Pinpoint the cell where the given text exists, returning its [X, Y] midpoint coordinate. 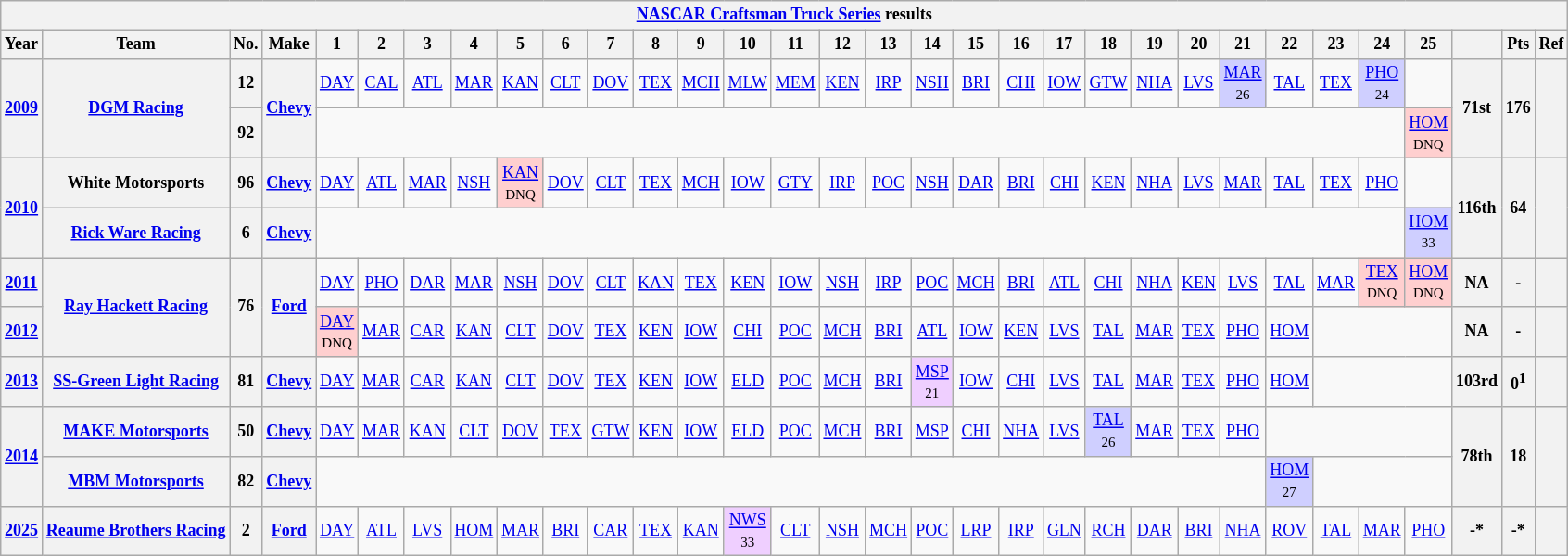
8 [656, 44]
11 [795, 44]
9 [701, 44]
24 [1382, 44]
MEM [795, 83]
No. [247, 44]
2025 [22, 531]
NASCAR Craftsman Truck Series results [784, 15]
HOM27 [1290, 481]
50 [247, 432]
MSP [932, 432]
LRP [976, 531]
TAL26 [1108, 432]
NWS33 [747, 531]
PHO24 [1382, 83]
DAYDNQ [337, 332]
RCH [1108, 531]
Ray Hackett Racing [135, 308]
22 [1290, 44]
CAL [382, 83]
MLW [747, 83]
MSP21 [932, 382]
Make [289, 44]
10 [747, 44]
71st [1477, 107]
21 [1243, 44]
16 [1021, 44]
7 [611, 44]
25 [1429, 44]
MBM Motorsports [135, 481]
HOM33 [1429, 233]
4 [474, 44]
GTY [795, 183]
15 [976, 44]
DGM Racing [135, 107]
96 [247, 183]
19 [1155, 44]
64 [1518, 208]
82 [247, 481]
White Motorsports [135, 183]
Ref [1551, 44]
MAR26 [1243, 83]
2014 [22, 456]
Rick Ware Racing [135, 233]
Year [22, 44]
2012 [22, 332]
13 [889, 44]
116th [1477, 208]
81 [247, 382]
2013 [22, 382]
78th [1477, 456]
23 [1336, 44]
ROV [1290, 531]
20 [1199, 44]
1 [337, 44]
GLN [1065, 531]
5 [521, 44]
Reaume Brothers Racing [135, 531]
TEXDNQ [1382, 283]
17 [1065, 44]
KANDNQ [521, 183]
2010 [22, 208]
176 [1518, 107]
3 [427, 44]
2011 [22, 283]
76 [247, 308]
SS-Green Light Racing [135, 382]
Pts [1518, 44]
103rd [1477, 382]
14 [932, 44]
2009 [22, 107]
92 [247, 133]
MAKE Motorsports [135, 432]
Team [135, 44]
01 [1518, 382]
